Output the (X, Y) coordinate of the center of the cell containing the given text.  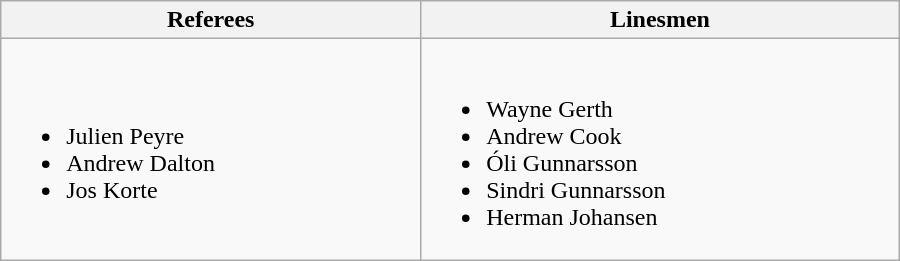
Wayne Gerth Andrew Cook Óli Gunnarsson Sindri Gunnarsson Herman Johansen (660, 150)
Referees (211, 20)
Linesmen (660, 20)
Julien Peyre Andrew Dalton Jos Korte (211, 150)
